From the cell containing the given text, extract its center point as (x, y) coordinate. 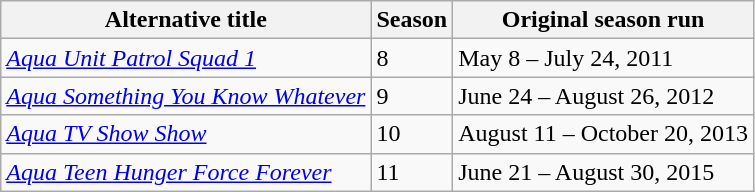
August 11 – October 20, 2013 (604, 134)
June 21 – August 30, 2015 (604, 172)
Season (412, 20)
8 (412, 58)
Aqua TV Show Show (186, 134)
Aqua Unit Patrol Squad 1 (186, 58)
Aqua Teen Hunger Force Forever (186, 172)
Original season run (604, 20)
11 (412, 172)
9 (412, 96)
May 8 – July 24, 2011 (604, 58)
10 (412, 134)
June 24 – August 26, 2012 (604, 96)
Aqua Something You Know Whatever (186, 96)
Alternative title (186, 20)
